For the text-containing cell, return its midpoint in (x, y) coordinate format. 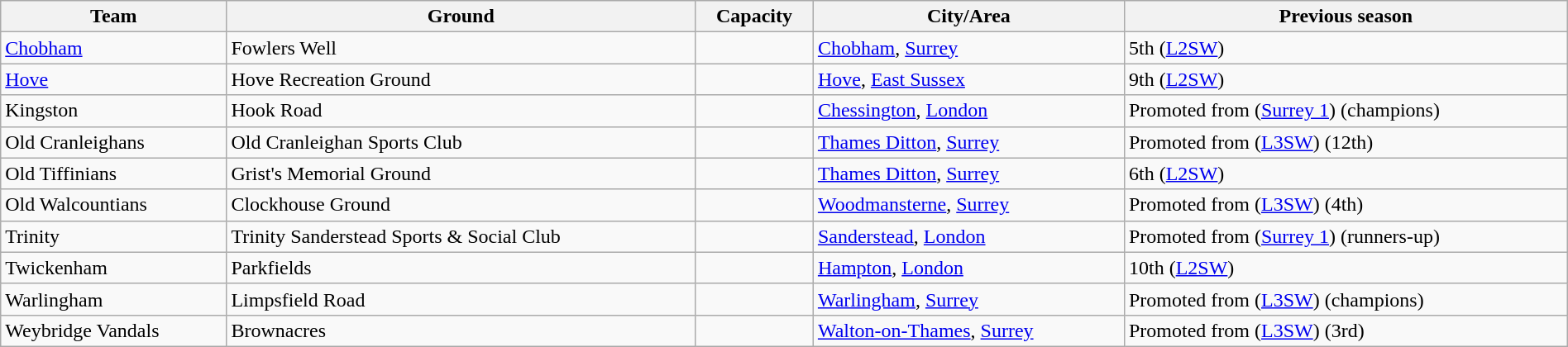
Promoted from (L3SW) (champions) (1346, 299)
Hook Road (461, 111)
Old Walcountians (114, 205)
Promoted from (L3SW) (12th) (1346, 142)
Twickenham (114, 268)
Warlingham, Surrey (968, 299)
Ground (461, 17)
Old Cranleighans (114, 142)
Capacity (754, 17)
Warlingham (114, 299)
Fowlers Well (461, 48)
9th (L2SW) (1346, 79)
Promoted from (Surrey 1) (runners-up) (1346, 236)
City/Area (968, 17)
Old Tiffinians (114, 173)
Trinity (114, 236)
Hove, East Sussex (968, 79)
Brownacres (461, 330)
Chessington, London (968, 111)
Promoted from (L3SW) (3rd) (1346, 330)
Parkfields (461, 268)
Chobham (114, 48)
Hampton, London (968, 268)
Hove Recreation Ground (461, 79)
Promoted from (L3SW) (4th) (1346, 205)
Grist's Memorial Ground (461, 173)
Walton-on-Thames, Surrey (968, 330)
10th (L2SW) (1346, 268)
6th (L2SW) (1346, 173)
Limpsfield Road (461, 299)
Chobham, Surrey (968, 48)
Previous season (1346, 17)
Kingston (114, 111)
Promoted from (Surrey 1) (champions) (1346, 111)
Clockhouse Ground (461, 205)
Team (114, 17)
Woodmansterne, Surrey (968, 205)
Sanderstead, London (968, 236)
Trinity Sanderstead Sports & Social Club (461, 236)
Hove (114, 79)
5th (L2SW) (1346, 48)
Weybridge Vandals (114, 330)
Old Cranleighan Sports Club (461, 142)
